Capture the cell that displays the provided text and extract its (x, y) central coordinate. 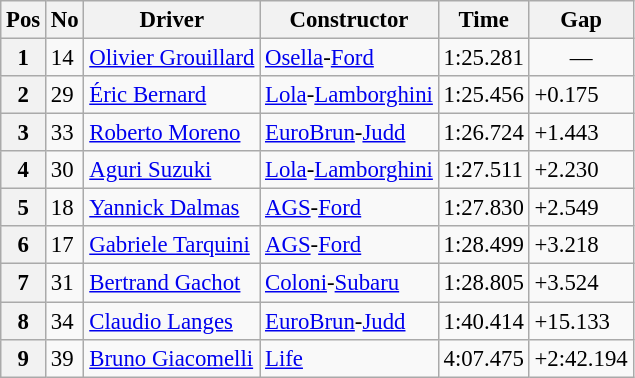
3 (24, 133)
1:28.805 (484, 283)
14 (65, 58)
30 (65, 170)
17 (65, 245)
+2.549 (581, 208)
Time (484, 20)
+2:42.194 (581, 358)
Life (349, 358)
Roberto Moreno (172, 133)
1:28.499 (484, 245)
1:25.281 (484, 58)
39 (65, 358)
+3.524 (581, 283)
29 (65, 95)
1:40.414 (484, 321)
+1.443 (581, 133)
9 (24, 358)
Osella-Ford (349, 58)
31 (65, 283)
5 (24, 208)
1:25.456 (484, 95)
Éric Bernard (172, 95)
Aguri Suzuki (172, 170)
1:26.724 (484, 133)
Coloni-Subaru (349, 283)
1:27.511 (484, 170)
6 (24, 245)
18 (65, 208)
8 (24, 321)
Olivier Grouillard (172, 58)
+3.218 (581, 245)
Gabriele Tarquini (172, 245)
4 (24, 170)
33 (65, 133)
+0.175 (581, 95)
4:07.475 (484, 358)
Yannick Dalmas (172, 208)
Pos (24, 20)
Driver (172, 20)
+2.230 (581, 170)
No (65, 20)
7 (24, 283)
1 (24, 58)
1:27.830 (484, 208)
Constructor (349, 20)
Gap (581, 20)
Bertrand Gachot (172, 283)
2 (24, 95)
Bruno Giacomelli (172, 358)
+15.133 (581, 321)
— (581, 58)
Claudio Langes (172, 321)
34 (65, 321)
